Search for the cell housing the specified text and yield its [X, Y] center coordinate. 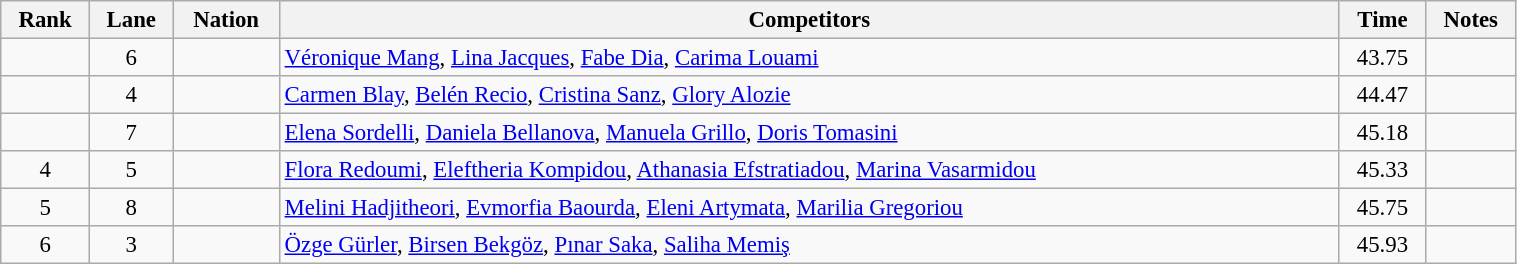
Carmen Blay, Belén Recio, Cristina Sanz, Glory Alozie [809, 95]
3 [132, 245]
Melini Hadjitheori, Evmorfia Baourda, Eleni Artymata, Marilia Gregoriou [809, 208]
45.18 [1382, 133]
Notes [1470, 20]
Rank [46, 20]
Lane [132, 20]
Flora Redoumi, Eleftheria Kompidou, Athanasia Efstratiadou, Marina Vasarmidou [809, 170]
44.47 [1382, 95]
8 [132, 208]
7 [132, 133]
45.75 [1382, 208]
45.93 [1382, 245]
43.75 [1382, 58]
45.33 [1382, 170]
Time [1382, 20]
Elena Sordelli, Daniela Bellanova, Manuela Grillo, Doris Tomasini [809, 133]
Competitors [809, 20]
Véronique Mang, Lina Jacques, Fabe Dia, Carima Louami [809, 58]
Özge Gürler, Birsen Bekgöz, Pınar Saka, Saliha Memiş [809, 245]
Nation [226, 20]
